Locate the cell with the specified text and output its [x, y] center coordinate. 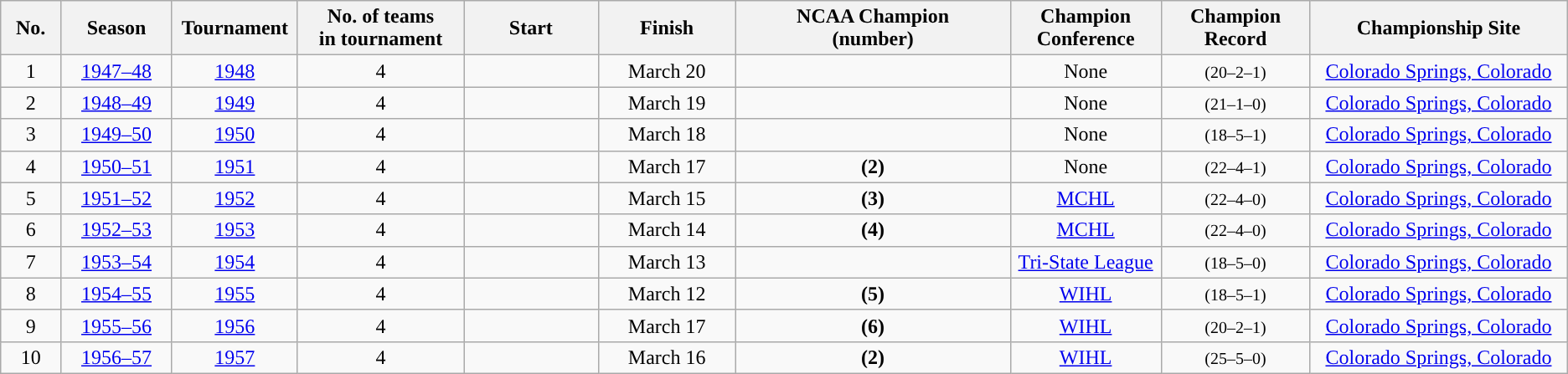
3 [31, 135]
1950 [235, 135]
1956–57 [117, 357]
1951–52 [117, 198]
Championship Site [1439, 28]
10 [31, 357]
ChampionConference [1086, 28]
1957 [235, 357]
March 19 [667, 103]
1949–50 [117, 135]
9 [31, 325]
1952–53 [117, 230]
March 13 [667, 262]
5 [31, 198]
(3) [873, 198]
1955 [235, 294]
No. [31, 28]
1953–54 [117, 262]
1955–56 [117, 325]
Tournament [235, 28]
2 [31, 103]
March 16 [667, 357]
Season [117, 28]
1948–49 [117, 103]
March 18 [667, 135]
(6) [873, 325]
1950–51 [117, 167]
1954 [235, 262]
8 [31, 294]
1954–55 [117, 294]
1 [31, 71]
March 12 [667, 294]
March 14 [667, 230]
(25–5–0) [1235, 357]
ChampionRecord [1235, 28]
(21–1–0) [1235, 103]
(5) [873, 294]
March 15 [667, 198]
NCAA Champion(number) [873, 28]
6 [31, 230]
Start [531, 28]
1948 [235, 71]
(4) [873, 230]
1956 [235, 325]
Tri-State League [1086, 262]
1952 [235, 198]
7 [31, 262]
1947–48 [117, 71]
1953 [235, 230]
No. of teamsin tournament [380, 28]
(22–4–1) [1235, 167]
March 20 [667, 71]
Finish [667, 28]
(18–5–0) [1235, 262]
1949 [235, 103]
1951 [235, 167]
